Locate the cell with the specified text and output its (x, y) center coordinate. 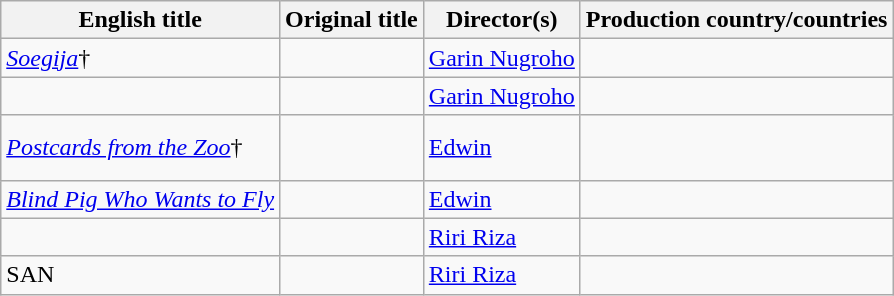
Production country/countries (736, 20)
Original title (352, 20)
Director(s) (502, 20)
English title (140, 20)
Soegija† (140, 58)
SAN (140, 275)
Postcards from the Zoo† (140, 148)
Blind Pig Who Wants to Fly (140, 199)
